Capture the cell that displays the provided text and extract its (x, y) central coordinate. 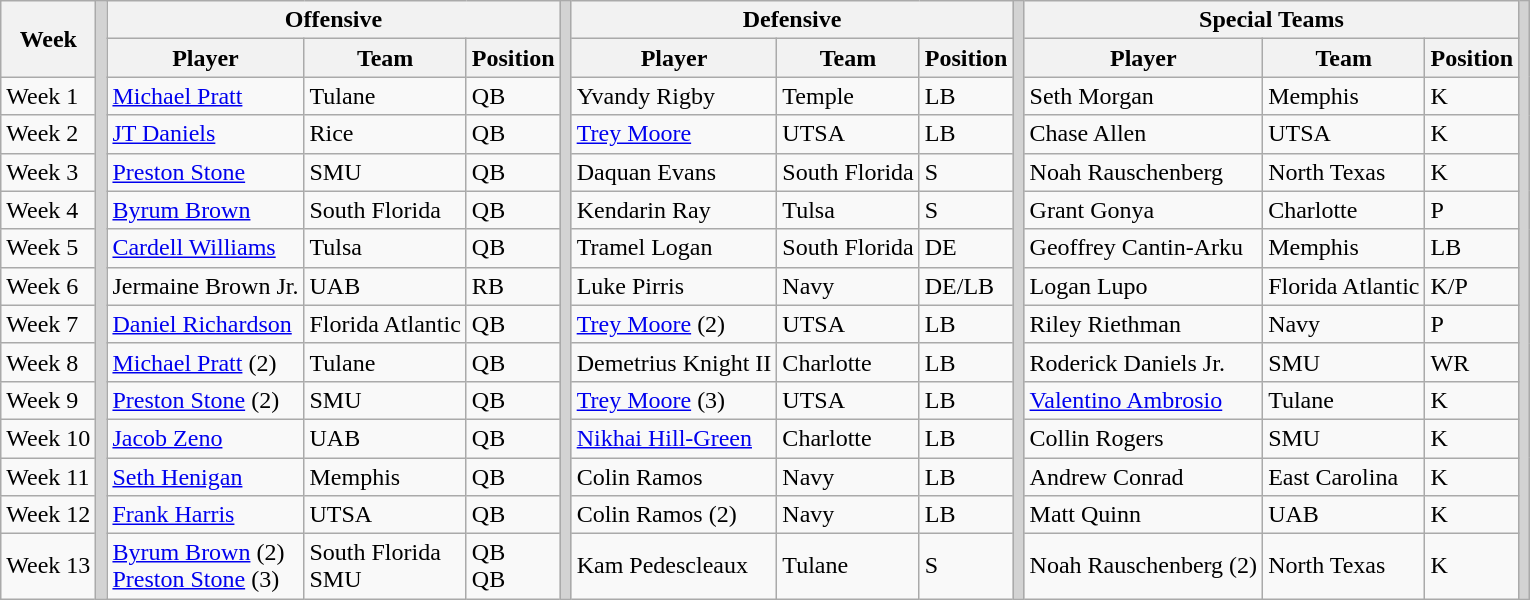
Week 1 (48, 96)
Trey Moore (3) (674, 400)
Seth Morgan (1144, 96)
South FloridaSMU (385, 566)
Logan Lupo (1144, 286)
Week 6 (48, 286)
K/P (1472, 286)
Geoffrey Cantin-Arku (1144, 248)
East Carolina (1344, 477)
Nikhai Hill-Green (674, 438)
Defensive (792, 20)
Trey Moore (2) (674, 324)
Week 9 (48, 400)
Temple (848, 96)
Week (48, 39)
Collin Rogers (1144, 438)
Trey Moore (674, 134)
Preston Stone (2) (206, 400)
Preston Stone (206, 172)
Byrum Brown (206, 210)
Riley Riethman (1144, 324)
Valentino Ambrosio (1144, 400)
Week 3 (48, 172)
Week 8 (48, 362)
Offensive (334, 20)
Frank Harris (206, 515)
Jacob Zeno (206, 438)
Luke Pirris (674, 286)
Michael Pratt (206, 96)
DE/LB (966, 286)
Week 11 (48, 477)
Noah Rauschenberg (1144, 172)
Kendarin Ray (674, 210)
Tramel Logan (674, 248)
Jermaine Brown Jr. (206, 286)
WR (1472, 362)
Demetrius Knight II (674, 362)
Colin Ramos (2) (674, 515)
Week 5 (48, 248)
Yvandy Rigby (674, 96)
QBQB (513, 566)
Andrew Conrad (1144, 477)
Week 7 (48, 324)
Week 10 (48, 438)
Week 13 (48, 566)
Matt Quinn (1144, 515)
Rice (385, 134)
Michael Pratt (2) (206, 362)
Seth Henigan (206, 477)
Daniel Richardson (206, 324)
Roderick Daniels Jr. (1144, 362)
DE (966, 248)
Byrum Brown (2)Preston Stone (3) (206, 566)
Chase Allen (1144, 134)
Week 4 (48, 210)
JT Daniels (206, 134)
Grant Gonya (1144, 210)
Colin Ramos (674, 477)
RB (513, 286)
Kam Pedescleaux (674, 566)
Special Teams (1272, 20)
Week 2 (48, 134)
Daquan Evans (674, 172)
Cardell Williams (206, 248)
Noah Rauschenberg (2) (1144, 566)
Week 12 (48, 515)
